Pinpoint the cell where the given text exists, returning its (x, y) midpoint coordinate. 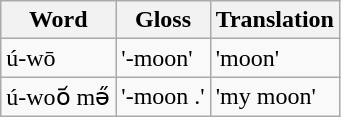
'-moon' (163, 58)
Word (58, 20)
'-moon .' (163, 97)
Gloss (163, 20)
ú-woo᷄ mə̋ (58, 97)
'moon' (274, 58)
'my moon' (274, 97)
ú-wō (58, 58)
Translation (274, 20)
